Capture the cell that displays the provided text and extract its (X, Y) central coordinate. 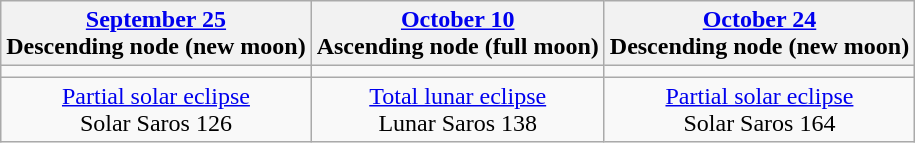
October 10Ascending node (full moon) (458, 34)
Partial solar eclipseSolar Saros 126 (156, 110)
October 24Descending node (new moon) (759, 34)
Total lunar eclipseLunar Saros 138 (458, 110)
Partial solar eclipseSolar Saros 164 (759, 110)
September 25Descending node (new moon) (156, 34)
